Search for the cell housing the specified text and yield its [X, Y] center coordinate. 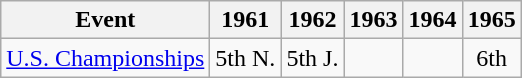
5th N. [246, 58]
1965 [492, 20]
U.S. Championships [106, 58]
1964 [432, 20]
1963 [374, 20]
6th [492, 58]
1962 [312, 20]
5th J. [312, 58]
Event [106, 20]
1961 [246, 20]
